Identify which cell holds the provided text, then report its (X, Y) central coordinate. 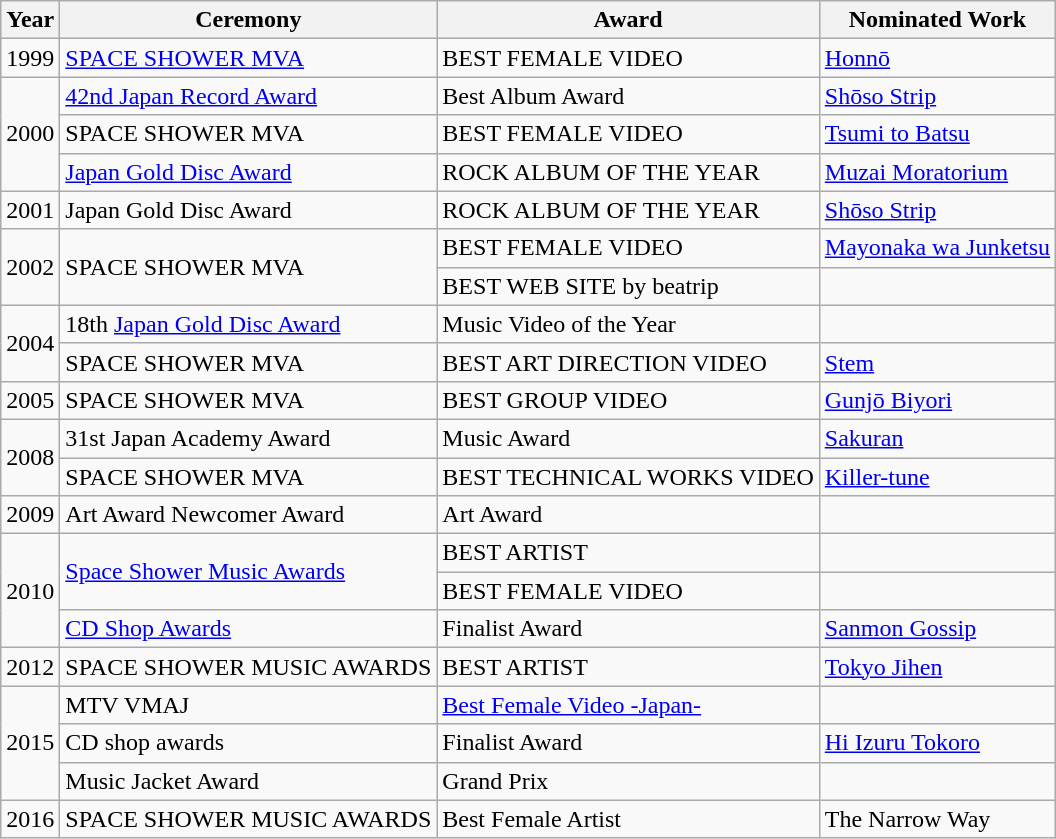
BEST WEB SITE by beatrip (628, 286)
Best Female Artist (628, 819)
Tsumi to Batsu (937, 134)
2015 (30, 743)
Mayonaka wa Junketsu (937, 248)
31st Japan Academy Award (248, 438)
Grand Prix (628, 781)
MTV VMAJ (248, 705)
Best Female Video -Japan- (628, 705)
Sanmon Gossip (937, 629)
CD Shop Awards (248, 629)
BEST TECHNICAL WORKS VIDEO (628, 477)
18th Japan Gold Disc Award (248, 324)
BEST ART DIRECTION VIDEO (628, 362)
Stem (937, 362)
Music Jacket Award (248, 781)
2004 (30, 343)
Art Award (628, 515)
Space Shower Music Awards (248, 572)
Hi Izuru Tokoro (937, 743)
2012 (30, 667)
2016 (30, 819)
Muzai Moratorium (937, 172)
42nd Japan Record Award (248, 96)
Best Album Award (628, 96)
BEST GROUP VIDEO (628, 400)
Award (628, 20)
Honnō (937, 58)
2002 (30, 267)
Sakuran (937, 438)
2005 (30, 400)
Year (30, 20)
CD shop awards (248, 743)
2000 (30, 134)
2009 (30, 515)
Music Video of the Year (628, 324)
Ceremony (248, 20)
Music Award (628, 438)
2010 (30, 591)
1999 (30, 58)
Nominated Work (937, 20)
2001 (30, 210)
Art Award Newcomer Award (248, 515)
Gunjō Biyori (937, 400)
The Narrow Way (937, 819)
Tokyo Jihen (937, 667)
2008 (30, 457)
Killer-tune (937, 477)
